Return the [x, y] coordinate for the center point of the cell that contains the specified text.  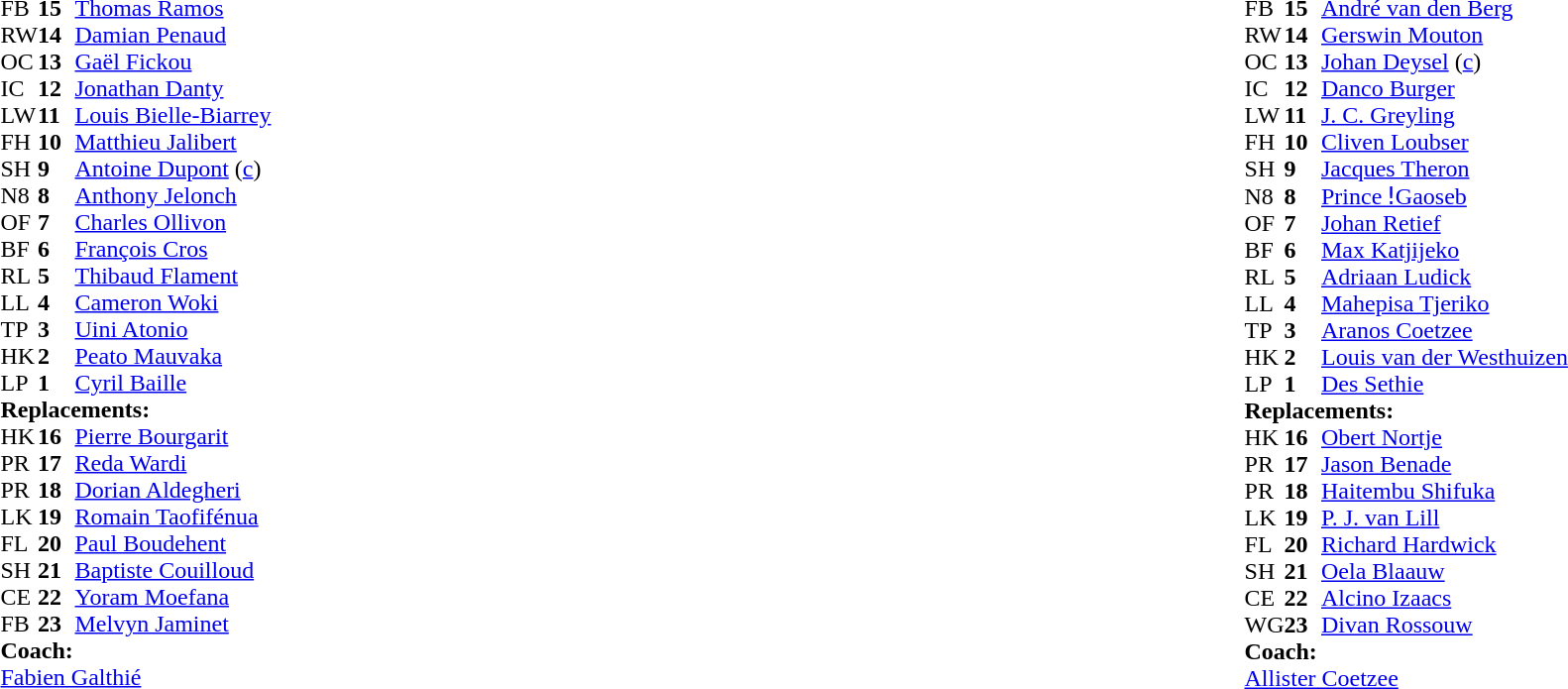
Louis van der Westhuizen [1445, 357]
WG [1265, 625]
Jonathan Danty [173, 89]
Pierre Bourgarit [173, 436]
Matthieu Jalibert [173, 143]
Dorian Aldegheri [173, 490]
Adriaan Ludick [1445, 278]
Mahepisa Tjeriko [1445, 303]
Cliven Loubser [1445, 143]
François Cros [173, 250]
Baptiste Couilloud [173, 571]
Johan Deysel (c) [1445, 61]
Danco Burger [1445, 89]
Haitembu Shifuka [1445, 492]
Oela Blaauw [1445, 571]
J. C. Greyling [1445, 115]
Paul Boudehent [173, 543]
Divan Rossouw [1445, 625]
Max Katjijeko [1445, 250]
Johan Retief [1445, 224]
Charles Ollivon [173, 222]
Richard Hardwick [1445, 545]
Uini Atonio [173, 329]
Romain Taofifénua [173, 517]
Aranos Coetzee [1445, 331]
Cyril Baille [173, 383]
Louis Bielle-Biarrey [173, 115]
Prince ǃGaoseb [1445, 196]
Des Sethie [1445, 385]
Reda Wardi [173, 464]
FB [19, 625]
Antoine Dupont (c) [173, 169]
Damian Penaud [173, 36]
Alcino Izaacs [1445, 599]
Gerswin Mouton [1445, 36]
Thibaud Flament [173, 276]
P. J. van Lill [1445, 517]
Jacques Theron [1445, 169]
Anthony Jelonch [173, 196]
Obert Nortje [1445, 438]
Peato Mauvaka [173, 357]
Cameron Woki [173, 303]
Melvyn Jaminet [173, 625]
Jason Benade [1445, 464]
Yoram Moefana [173, 597]
Gaël Fickou [173, 61]
